Capture the cell that displays the provided text and extract its [x, y] central coordinate. 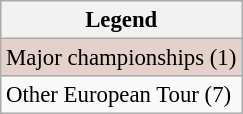
Other European Tour (7) [122, 95]
Legend [122, 20]
Major championships (1) [122, 58]
